Provide the [X, Y] coordinate of the cell's center where the given text is located.  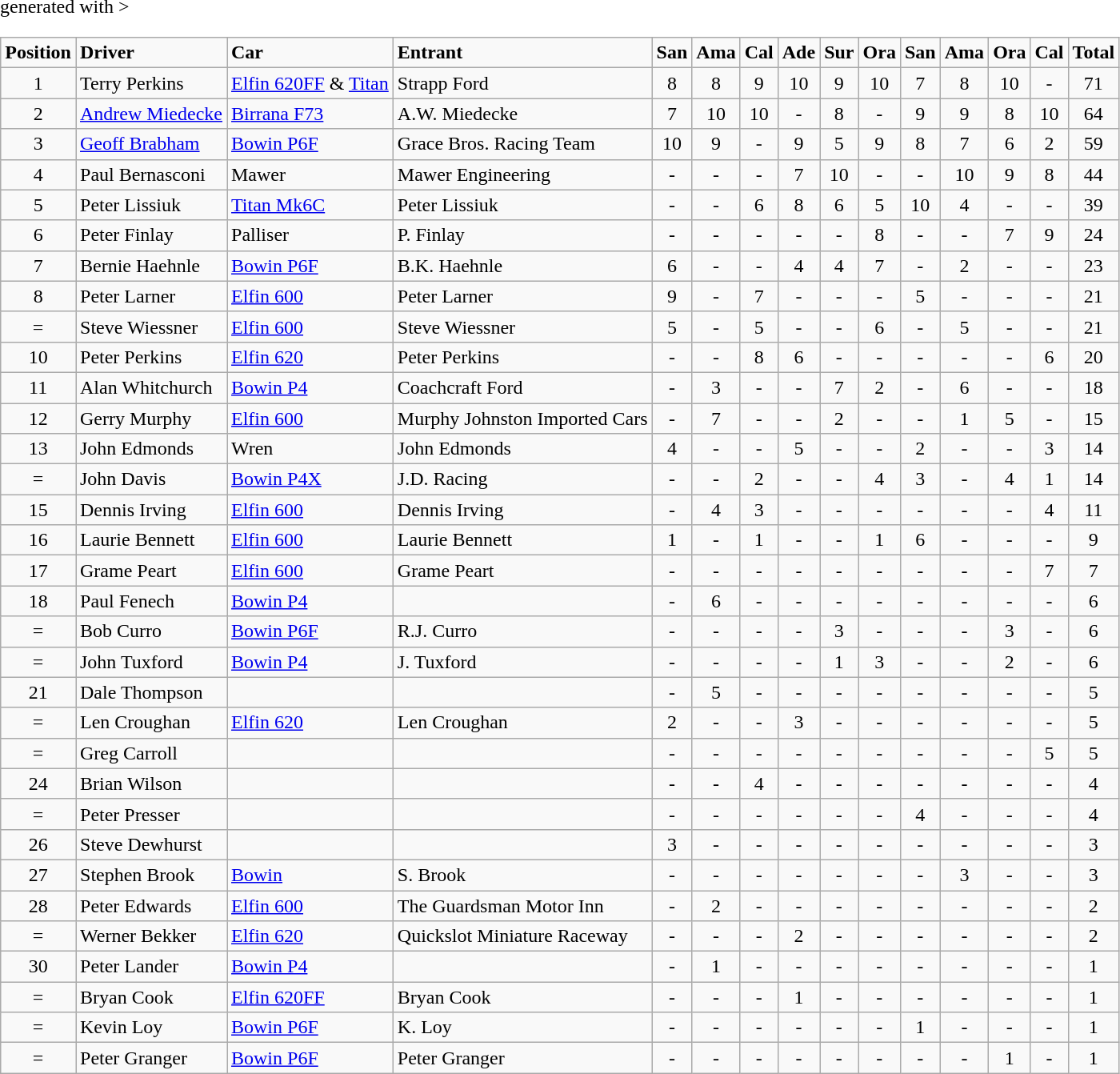
Brian Wilson [150, 783]
Bowin [310, 875]
Position [38, 53]
39 [1094, 205]
Andrew Miedecke [150, 114]
Gerry Murphy [150, 419]
Peter Lander [150, 967]
Murphy Johnston Imported Cars [522, 419]
Terry Perkins [150, 83]
Dale Thompson [150, 692]
Werner Bekker [150, 936]
Wren [310, 449]
Peter Presser [150, 814]
Mawer Engineering [522, 174]
Bernie Haehnle [150, 266]
A.W. Miedecke [522, 114]
Bob Curro [150, 631]
26 [38, 844]
71 [1094, 83]
Coachcraft Ford [522, 387]
16 [38, 540]
Paul Bernasconi [150, 174]
20 [1094, 357]
Greg Carroll [150, 753]
Driver [150, 53]
12 [38, 419]
The Guardsman Motor Inn [522, 905]
44 [1094, 174]
Steve Dewhurst [150, 844]
23 [1094, 266]
Titan Mk6C [310, 205]
Quickslot Miniature Raceway [522, 936]
J. Tuxford [522, 662]
J.D. Racing [522, 479]
Paul Fenech [150, 601]
28 [38, 905]
Entrant [522, 53]
Peter Edwards [150, 905]
Car [310, 53]
Palliser [310, 235]
Elfin 620FF [310, 997]
64 [1094, 114]
Kevin Loy [150, 1028]
R.J. Curro [522, 631]
Stephen Brook [150, 875]
Mawer [310, 174]
John Davis [150, 479]
John Tuxford [150, 662]
13 [38, 449]
59 [1094, 144]
Grace Bros. Racing Team [522, 144]
S. Brook [522, 875]
Alan Whitchurch [150, 387]
Sur [839, 53]
Ade [798, 53]
Elfin 620FF & Titan [310, 83]
30 [38, 967]
Geoff Brabham [150, 144]
Total [1094, 53]
K. Loy [522, 1028]
B.K. Haehnle [522, 266]
Strapp Ford [522, 83]
17 [38, 571]
27 [38, 875]
Birrana F73 [310, 114]
Bowin P4X [310, 479]
Peter Finlay [150, 235]
P. Finlay [522, 235]
